Identify which cell holds the provided text, then report its [x, y] central coordinate. 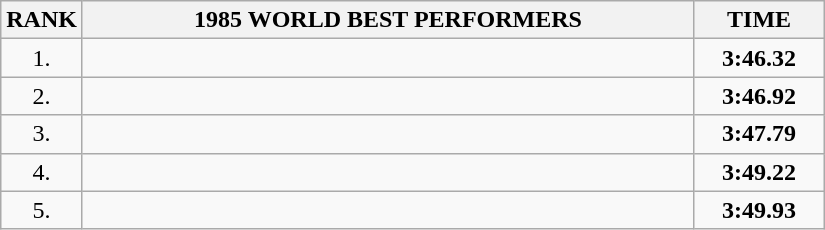
1985 WORLD BEST PERFORMERS [388, 20]
2. [42, 96]
4. [42, 172]
3:47.79 [760, 134]
3:46.92 [760, 96]
RANK [42, 20]
3:49.22 [760, 172]
3. [42, 134]
TIME [760, 20]
3:46.32 [760, 58]
1. [42, 58]
5. [42, 210]
3:49.93 [760, 210]
